Locate the cell with the specified text and output its [x, y] center coordinate. 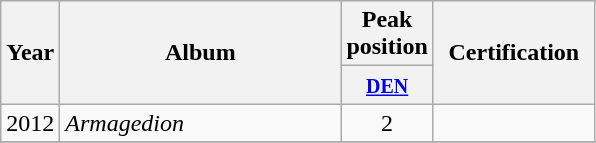
Certification [514, 52]
Armagedion [200, 123]
2012 [30, 123]
Peakposition [387, 34]
Year [30, 52]
Album [200, 52]
2 [387, 123]
DEN [387, 85]
